For the text-containing cell, return its midpoint in [X, Y] coordinate format. 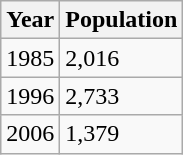
Year [30, 20]
1996 [30, 96]
2,016 [122, 58]
1,379 [122, 134]
1985 [30, 58]
2,733 [122, 96]
Population [122, 20]
2006 [30, 134]
